Return the [X, Y] coordinate for the center point of the cell that contains the specified text.  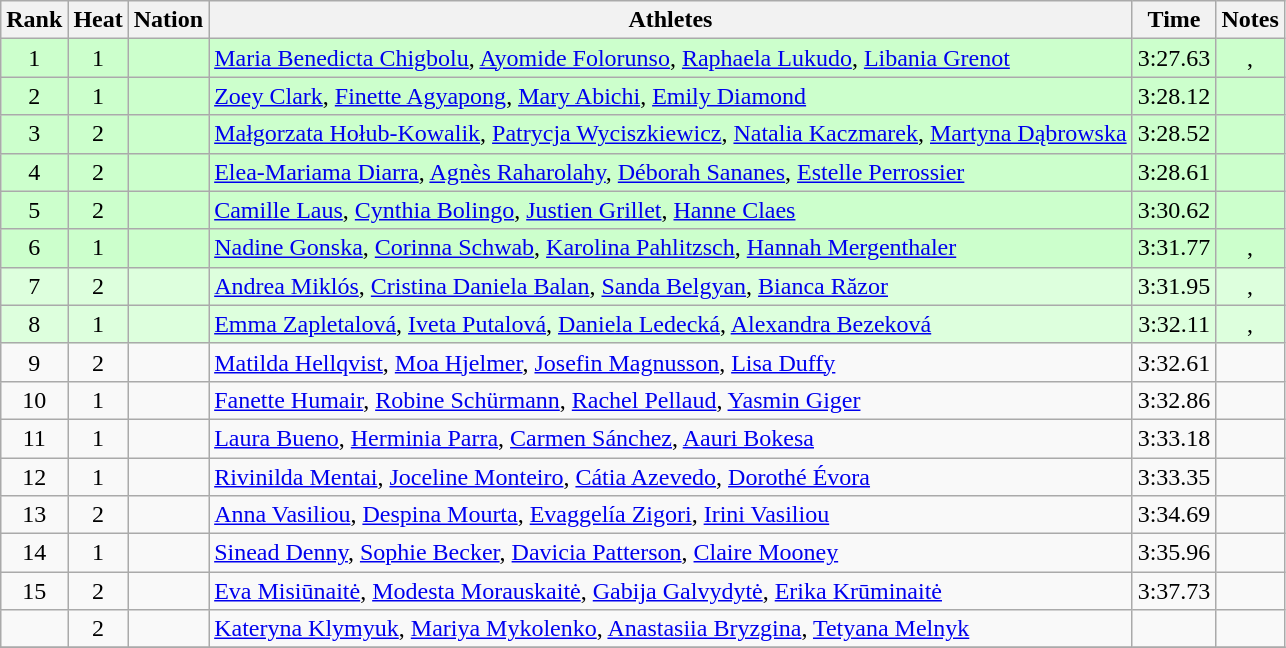
3:32.86 [1174, 400]
Camille Laus, Cynthia Bolingo, Justien Grillet, Hanne Claes [671, 210]
3:32.61 [1174, 362]
Rivinilda Mentai, Joceline Monteiro, Cátia Azevedo, Dorothé Évora [671, 477]
3 [34, 134]
Emma Zapletalová, Iveta Putalová, Daniela Ledecká, Alexandra Bezeková [671, 324]
10 [34, 400]
4 [34, 172]
Anna Vasiliou, Despina Mourta, Evaggelía Zigori, Irini Vasiliou [671, 515]
3:30.62 [1174, 210]
12 [34, 477]
3:32.11 [1174, 324]
Time [1174, 20]
3:37.73 [1174, 591]
Sinead Denny, Sophie Becker, Davicia Patterson, Claire Mooney [671, 553]
Elea-Mariama Diarra, Agnès Raharolahy, Déborah Sananes, Estelle Perrossier [671, 172]
Notes [1250, 20]
3:27.63 [1174, 58]
3:35.96 [1174, 553]
3:28.12 [1174, 96]
8 [34, 324]
Nadine Gonska, Corinna Schwab, Karolina Pahlitzsch, Hannah Mergenthaler [671, 248]
7 [34, 286]
3:31.77 [1174, 248]
Eva Misiūnaitė, Modesta Morauskaitė, Gabija Galvydytė, Erika Krūminaitė [671, 591]
3:34.69 [1174, 515]
Athletes [671, 20]
3:28.61 [1174, 172]
3:31.95 [1174, 286]
Rank [34, 20]
Małgorzata Hołub-Kowalik, Patrycja Wyciszkiewicz, Natalia Kaczmarek, Martyna Dąbrowska [671, 134]
11 [34, 438]
Matilda Hellqvist, Moa Hjelmer, Josefin Magnusson, Lisa Duffy [671, 362]
Nation [168, 20]
9 [34, 362]
Kateryna Klymyuk, Mariya Mykolenko, Anastasiia Bryzgina, Tetyana Melnyk [671, 629]
3:33.35 [1174, 477]
5 [34, 210]
14 [34, 553]
Andrea Miklós, Cristina Daniela Balan, Sanda Belgyan, Bianca Răzor [671, 286]
Fanette Humair, Robine Schürmann, Rachel Pellaud, Yasmin Giger [671, 400]
15 [34, 591]
Zoey Clark, Finette Agyapong, Mary Abichi, Emily Diamond [671, 96]
6 [34, 248]
13 [34, 515]
Laura Bueno, Herminia Parra, Carmen Sánchez, Aauri Bokesa [671, 438]
Heat [98, 20]
3:33.18 [1174, 438]
3:28.52 [1174, 134]
Maria Benedicta Chigbolu, Ayomide Folorunso, Raphaela Lukudo, Libania Grenot [671, 58]
